Capture the cell that displays the provided text and extract its [x, y] central coordinate. 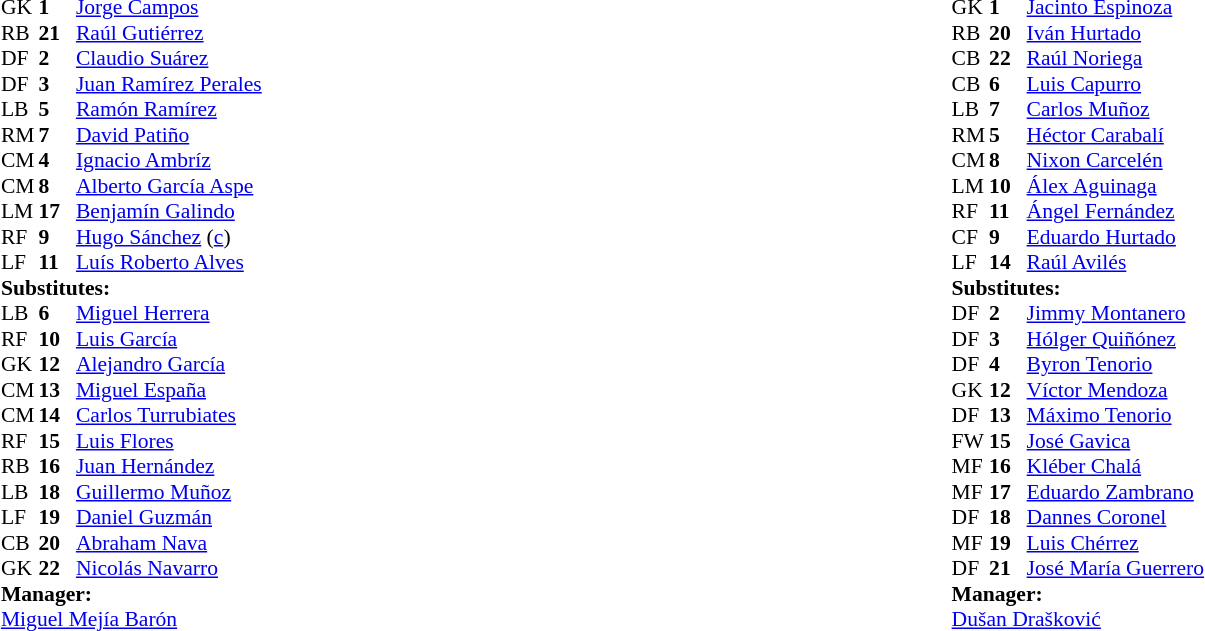
Dannes Coronel [1116, 517]
Jimmy Montanero [1116, 313]
Alejandro García [169, 365]
Abraham Nava [169, 543]
José María Guerrero [1116, 569]
Hólger Quiñónez [1116, 339]
Álex Aguinaga [1116, 186]
Luis Flores [169, 441]
Byron Tenorio [1116, 365]
CF [971, 237]
Benjamín Galindo [169, 211]
Héctor Carabalí [1116, 135]
Juan Ramírez Perales [169, 84]
Raúl Gutiérrez [169, 33]
Iván Hurtado [1116, 33]
FW [971, 441]
Hugo Sánchez (c) [169, 237]
Kléber Chalá [1116, 467]
Luis Capurro [1116, 84]
Daniel Guzmán [169, 517]
Ignacio Ambríz [169, 161]
Luis Chérrez [1116, 543]
Carlos Muñoz [1116, 109]
Luis García [169, 339]
Carlos Turrubiates [169, 415]
Eduardo Zambrano [1116, 492]
Ángel Fernández [1116, 211]
Luís Roberto Alves [169, 263]
Alberto García Aspe [169, 186]
Claudio Suárez [169, 59]
Nicolás Navarro [169, 569]
Máximo Tenorio [1116, 415]
Eduardo Hurtado [1116, 237]
Guillermo Muñoz [169, 492]
Raúl Noriega [1116, 59]
José Gavica [1116, 441]
Miguel Herrera [169, 313]
David Patiño [169, 135]
Juan Hernández [169, 467]
Miguel España [169, 390]
Nixon Carcelén [1116, 161]
Raúl Avilés [1116, 263]
Ramón Ramírez [169, 109]
Víctor Mendoza [1116, 390]
